Extract the [X, Y] coordinate from the center of the cell holding the provided text.  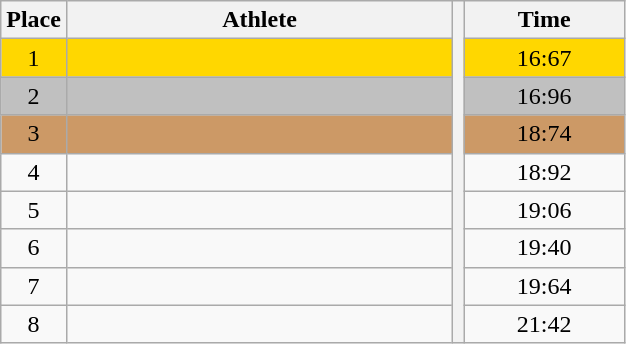
18:74 [544, 134]
6 [34, 248]
18:92 [544, 172]
16:67 [544, 58]
19:40 [544, 248]
2 [34, 96]
1 [34, 58]
Athlete [259, 20]
7 [34, 286]
19:06 [544, 210]
5 [34, 210]
4 [34, 172]
Time [544, 20]
8 [34, 324]
16:96 [544, 96]
19:64 [544, 286]
Place [34, 20]
21:42 [544, 324]
3 [34, 134]
